Detect which cell encompasses the target text, then output its [x, y] center coordinate. 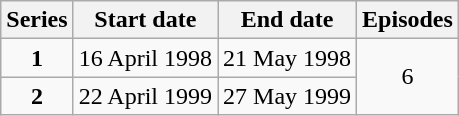
Episodes [408, 20]
22 April 1999 [145, 96]
End date [288, 20]
6 [408, 77]
2 [37, 96]
27 May 1999 [288, 96]
16 April 1998 [145, 58]
21 May 1998 [288, 58]
Series [37, 20]
Start date [145, 20]
1 [37, 58]
